Output the [x, y] coordinate of the center of the cell containing the given text.  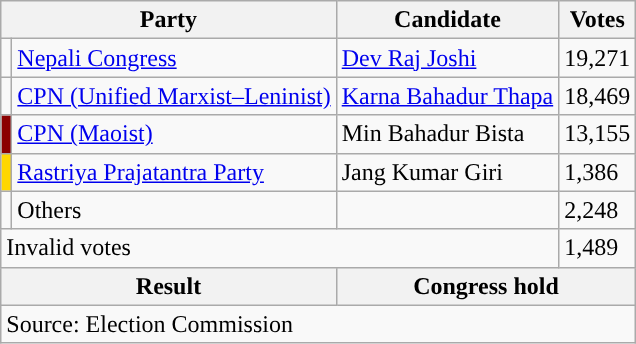
2,248 [598, 210]
Party [168, 20]
Candidate [448, 20]
Votes [598, 20]
Invalid votes [280, 248]
Congress hold [486, 286]
CPN (Maoist) [174, 134]
Dev Raj Joshi [448, 58]
Nepali Congress [174, 58]
Source: Election Commission [318, 324]
Result [168, 286]
Jang Kumar Giri [448, 172]
Rastriya Prajatantra Party [174, 172]
Others [174, 210]
Karna Bahadur Thapa [448, 96]
CPN (Unified Marxist–Leninist) [174, 96]
Min Bahadur Bista [448, 134]
1,386 [598, 172]
1,489 [598, 248]
18,469 [598, 96]
13,155 [598, 134]
19,271 [598, 58]
